For the text-containing cell, return its midpoint in [x, y] coordinate format. 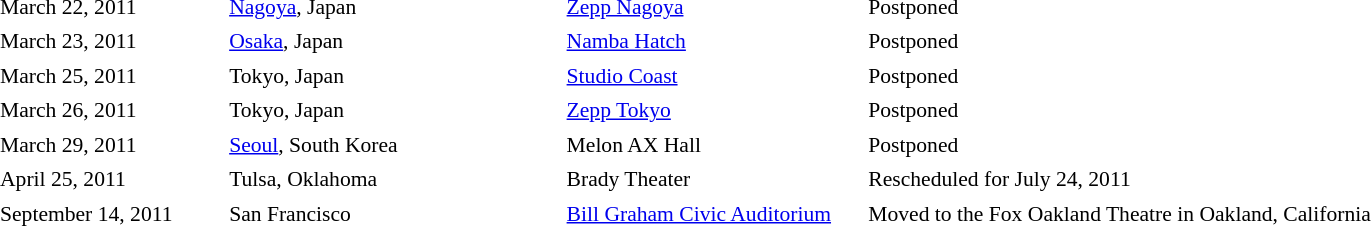
Studio Coast [714, 76]
Zepp Tokyo [714, 110]
Seoul, South Korea [393, 145]
Melon AX Hall [714, 145]
Osaka, Japan [393, 42]
Brady Theater [714, 180]
Namba Hatch [714, 42]
Tulsa, Oklahoma [393, 180]
